Capture the cell that displays the provided text and extract its (x, y) central coordinate. 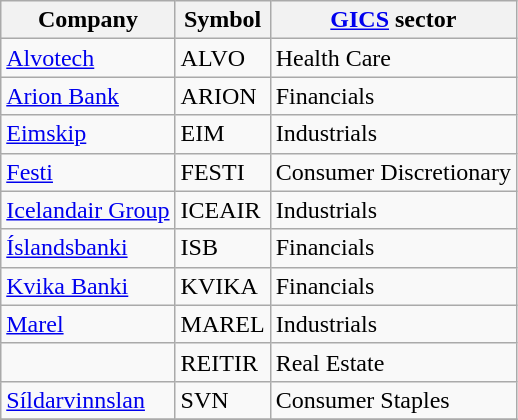
EIM (222, 134)
ISB (222, 248)
Alvotech (88, 58)
Consumer Discretionary (393, 172)
Icelandair Group (88, 210)
MAREL (222, 324)
ARION (222, 96)
Kvika Banki (88, 286)
KVIKA (222, 286)
ICEAIR (222, 210)
Health Care (393, 58)
Eimskip (88, 134)
Marel (88, 324)
Festi (88, 172)
Symbol (222, 20)
Real Estate (393, 362)
Arion Bank (88, 96)
Consumer Staples (393, 400)
ALVO (222, 58)
FESTI (222, 172)
Íslandsbanki (88, 248)
Company (88, 20)
Síldarvinnslan (88, 400)
GICS sector (393, 20)
REITIR (222, 362)
SVN (222, 400)
